Find where the given text appears and provide that cell's center as [x, y] coordinate. 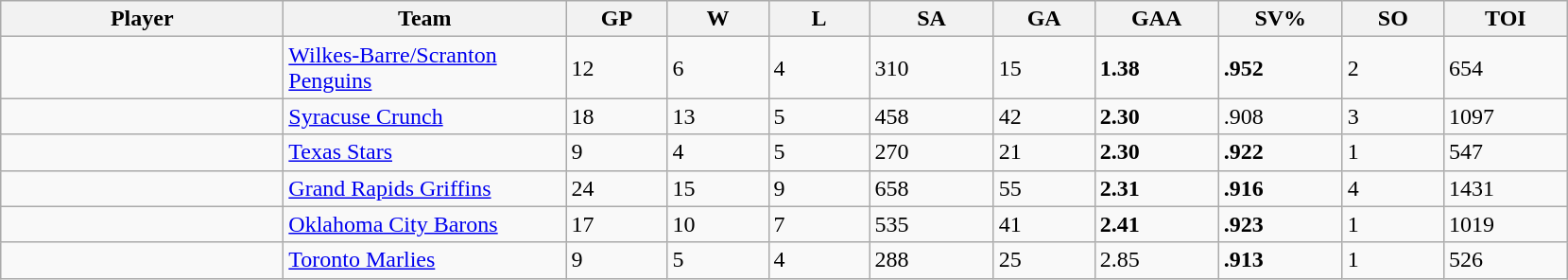
10 [718, 224]
2.41 [1157, 224]
3 [1393, 116]
1097 [1505, 116]
1019 [1505, 224]
Texas Stars [425, 152]
SV% [1280, 19]
Grand Rapids Griffins [425, 188]
Team [425, 19]
W [718, 19]
.923 [1280, 224]
2 [1393, 68]
GP [616, 19]
7 [818, 224]
2.85 [1157, 260]
Oklahoma City Barons [425, 224]
1.38 [1157, 68]
526 [1505, 260]
Toronto Marlies [425, 260]
658 [932, 188]
310 [932, 68]
458 [932, 116]
654 [1505, 68]
6 [718, 68]
GA [1043, 19]
55 [1043, 188]
Wilkes-Barre/Scranton Penguins [425, 68]
.916 [1280, 188]
13 [718, 116]
.922 [1280, 152]
41 [1043, 224]
.952 [1280, 68]
12 [616, 68]
SA [932, 19]
GAA [1157, 19]
21 [1043, 152]
270 [932, 152]
535 [932, 224]
SO [1393, 19]
L [818, 19]
Syracuse Crunch [425, 116]
42 [1043, 116]
1431 [1505, 188]
Player [142, 19]
17 [616, 224]
TOI [1505, 19]
288 [932, 260]
.908 [1280, 116]
24 [616, 188]
25 [1043, 260]
18 [616, 116]
.913 [1280, 260]
2.31 [1157, 188]
547 [1505, 152]
